Output the [X, Y] coordinate of the center of the cell containing the given text.  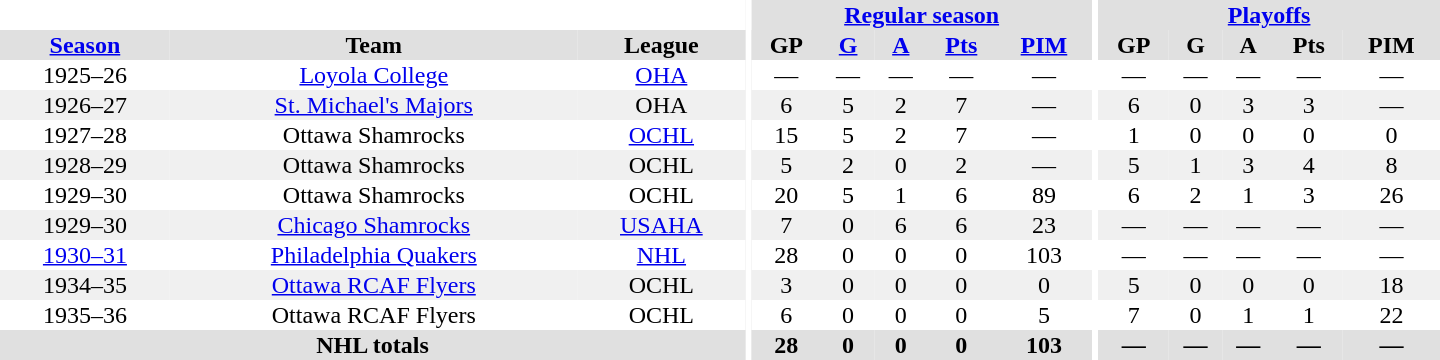
15 [786, 135]
1935–36 [85, 315]
89 [1044, 195]
8 [1392, 165]
Chicago Shamrocks [374, 225]
USAHA [662, 225]
1926–27 [85, 105]
Season [85, 45]
Playoffs [1269, 15]
1927–28 [85, 135]
23 [1044, 225]
Regular season [922, 15]
26 [1392, 195]
NHL totals [372, 345]
1930–31 [85, 255]
22 [1392, 315]
1928–29 [85, 165]
1934–35 [85, 285]
Philadelphia Quakers [374, 255]
St. Michael's Majors [374, 105]
League [662, 45]
NHL [662, 255]
Team [374, 45]
1925–26 [85, 75]
18 [1392, 285]
4 [1309, 165]
Loyola College [374, 75]
20 [786, 195]
